Capture the cell that displays the provided text and extract its [X, Y] central coordinate. 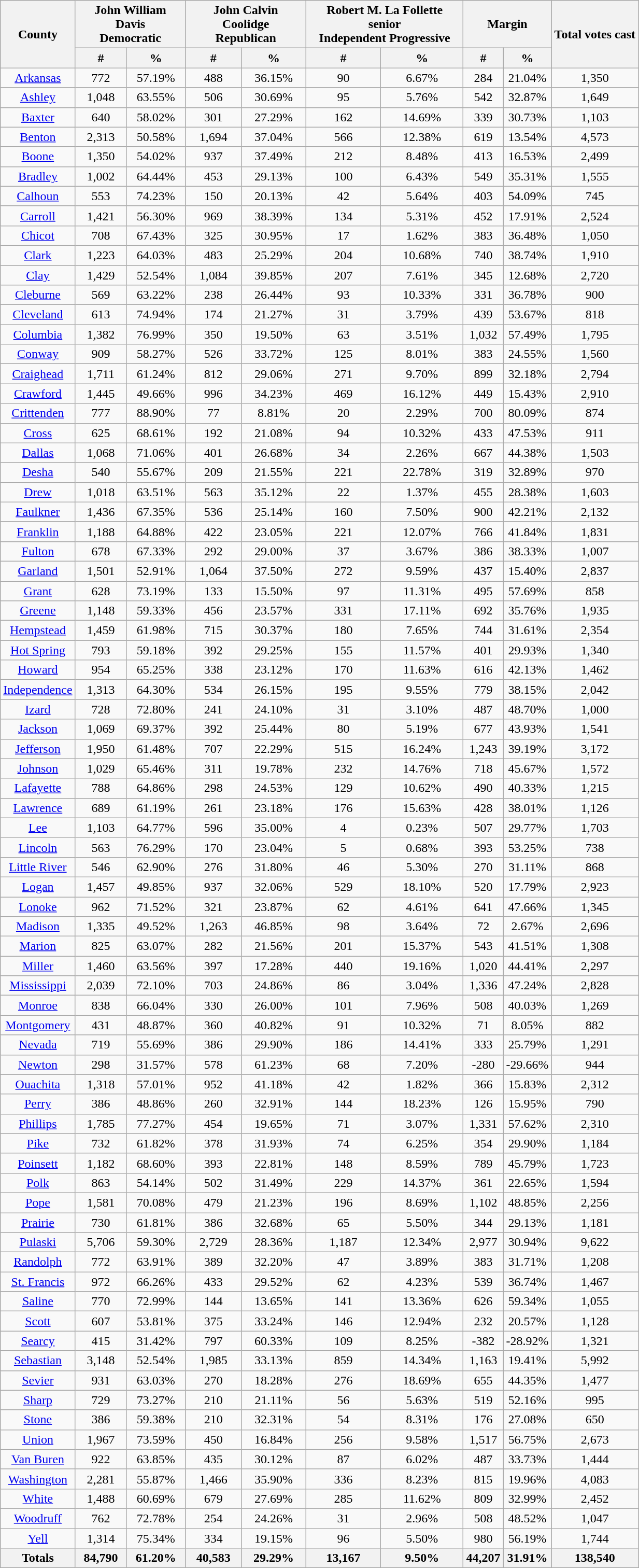
47.53% [528, 433]
2,977 [483, 1242]
1,467 [595, 1282]
Van Buren [38, 1459]
192 [214, 433]
311 [214, 768]
8.01% [422, 354]
732 [101, 1143]
1,488 [101, 1499]
Scott [38, 1321]
1,501 [101, 571]
284 [483, 78]
48.86% [156, 1104]
41.51% [528, 946]
47 [343, 1262]
3,148 [101, 1361]
9,622 [595, 1242]
2,256 [595, 1202]
69.37% [156, 729]
10.33% [422, 295]
8.59% [422, 1163]
15.40% [528, 571]
31.93% [274, 1143]
33.73% [528, 1459]
1,985 [214, 1361]
1,649 [595, 97]
397 [214, 966]
9.59% [422, 571]
11.62% [422, 1499]
899 [483, 374]
21.56% [274, 946]
44.38% [528, 453]
12.34% [422, 1242]
Monroe [38, 1005]
48.85% [528, 1202]
1,703 [595, 828]
Crittenden [38, 413]
95 [343, 97]
49.85% [156, 887]
57.19% [156, 78]
996 [214, 394]
61.82% [156, 1143]
5,992 [595, 1361]
980 [483, 1538]
1,795 [595, 334]
Calhoun [38, 196]
1,477 [595, 1380]
285 [343, 1499]
Craighead [38, 374]
1,436 [101, 512]
Ashley [38, 97]
28.36% [274, 1242]
Sevier [38, 1380]
2,313 [101, 137]
1,321 [595, 1341]
21.11% [274, 1400]
Baxter [38, 117]
35.31% [528, 176]
75.34% [156, 1538]
43.93% [528, 729]
Lafayette [38, 788]
63 [343, 334]
8.05% [528, 1025]
1,064 [214, 571]
6.25% [422, 1143]
17.11% [422, 611]
17.28% [274, 966]
27.29% [274, 117]
25.79% [528, 1045]
22 [343, 492]
2,828 [595, 986]
12.68% [528, 275]
76.99% [156, 334]
874 [595, 413]
30.95% [274, 235]
1,223 [101, 255]
90 [343, 78]
254 [214, 1518]
87 [343, 1459]
Crawford [38, 394]
640 [101, 117]
677 [483, 729]
1,335 [101, 927]
838 [101, 1005]
64.03% [156, 255]
15.95% [528, 1104]
20.57% [528, 1321]
868 [595, 867]
1,503 [595, 453]
Howard [38, 670]
6.43% [422, 176]
31.61% [528, 631]
38.74% [528, 255]
515 [343, 749]
422 [214, 531]
495 [483, 591]
96 [343, 1538]
1,243 [483, 749]
23.18% [274, 808]
53.25% [528, 847]
53.67% [528, 315]
1,208 [595, 1262]
30.69% [274, 97]
543 [483, 946]
23.05% [274, 531]
354 [483, 1143]
40.33% [528, 788]
109 [343, 1341]
32.31% [274, 1420]
435 [214, 1459]
15.63% [422, 808]
22.65% [528, 1183]
55.87% [156, 1479]
744 [483, 631]
55.69% [156, 1045]
Dallas [38, 453]
625 [101, 433]
1,188 [101, 531]
36.74% [528, 1282]
1,263 [214, 927]
18.69% [422, 1380]
502 [214, 1183]
32.18% [528, 374]
162 [343, 117]
36.48% [528, 235]
160 [343, 512]
2,524 [595, 216]
15.83% [528, 1084]
Clark [38, 255]
25.29% [274, 255]
667 [483, 453]
Nevada [38, 1045]
738 [595, 847]
204 [343, 255]
60.33% [274, 1341]
1,555 [595, 176]
72.99% [156, 1301]
1,340 [595, 650]
125 [343, 354]
536 [214, 512]
29.06% [274, 374]
9.70% [422, 374]
431 [101, 1025]
1,102 [483, 1202]
53.81% [156, 1321]
812 [214, 374]
Montgomery [38, 1025]
650 [595, 1420]
578 [214, 1065]
29.29% [274, 1558]
Sharp [38, 1400]
1,313 [101, 690]
31.11% [528, 867]
72.78% [156, 1518]
Little River [38, 867]
23.87% [274, 907]
49.66% [156, 394]
29.00% [274, 551]
32.91% [274, 1104]
3.89% [422, 1262]
1,047 [595, 1518]
61.19% [156, 808]
70.08% [156, 1202]
413 [483, 157]
-29.66% [528, 1065]
Cleveland [38, 315]
33.24% [274, 1321]
63.51% [156, 492]
32.20% [274, 1262]
94 [343, 433]
88.90% [156, 413]
490 [483, 788]
67.35% [156, 512]
Greene [38, 611]
31.49% [274, 1183]
44.41% [528, 966]
64.88% [156, 531]
57.69% [528, 591]
1,950 [101, 749]
1,444 [595, 1459]
45.79% [528, 1163]
93 [343, 295]
65.46% [156, 768]
31.91% [528, 1558]
21.55% [274, 472]
Yell [38, 1538]
46 [343, 867]
Carroll [38, 216]
770 [101, 1301]
238 [214, 295]
2,794 [595, 374]
456 [214, 611]
66.26% [156, 1282]
1,462 [595, 670]
766 [483, 531]
44.35% [528, 1380]
345 [483, 275]
24.86% [274, 986]
63.91% [156, 1262]
46.85% [274, 927]
12.07% [422, 531]
1,048 [101, 97]
19.96% [528, 1479]
64.44% [156, 176]
1,055 [595, 1301]
45.67% [528, 768]
31.57% [156, 1065]
Independence [38, 690]
126 [483, 1104]
Woodruff [38, 1518]
1,744 [595, 1538]
13,167 [343, 1558]
4.23% [422, 1282]
61.81% [156, 1222]
779 [483, 690]
209 [214, 472]
150 [214, 196]
2,297 [595, 966]
86 [343, 986]
2,720 [595, 275]
Sebastian [38, 1361]
729 [101, 1400]
1,020 [483, 966]
63.22% [156, 295]
449 [483, 394]
745 [595, 196]
71.52% [156, 907]
64.86% [156, 788]
39.19% [528, 749]
26.00% [274, 1005]
73.27% [156, 1400]
1,517 [483, 1439]
33.13% [274, 1361]
30.94% [528, 1242]
8.81% [274, 413]
1,572 [595, 768]
2,312 [595, 1084]
815 [483, 1479]
76.29% [156, 847]
777 [101, 413]
13.54% [528, 137]
Madison [38, 927]
339 [483, 117]
207 [343, 275]
18.10% [422, 887]
1,007 [595, 551]
569 [101, 295]
Boone [38, 157]
55.67% [156, 472]
40.03% [528, 1005]
19.50% [274, 334]
18.28% [274, 1380]
59.30% [156, 1242]
1,126 [595, 808]
793 [101, 650]
180 [343, 631]
3.67% [422, 551]
Garland [38, 571]
Pulaski [38, 1242]
260 [214, 1104]
1,148 [101, 611]
292 [214, 551]
540 [101, 472]
375 [214, 1321]
9.55% [422, 690]
0.68% [422, 847]
546 [101, 867]
38.15% [528, 690]
5 [343, 847]
29.52% [274, 1282]
Prairie [38, 1222]
25.44% [274, 729]
818 [595, 315]
5.64% [422, 196]
1,002 [101, 176]
97 [343, 591]
859 [343, 1361]
14.69% [422, 117]
Searcy [38, 1341]
Lawrence [38, 808]
11.31% [422, 591]
98 [343, 927]
428 [483, 808]
Washington [38, 1479]
5.63% [422, 1400]
19.16% [422, 966]
366 [483, 1084]
325 [214, 235]
1,069 [101, 729]
23.12% [274, 670]
962 [101, 907]
488 [214, 78]
3.07% [422, 1124]
67.43% [156, 235]
730 [101, 1222]
10.68% [422, 255]
63.55% [156, 97]
1,694 [214, 137]
77.27% [156, 1124]
186 [343, 1045]
700 [483, 413]
453 [214, 176]
2,499 [595, 157]
8.31% [422, 1420]
7.61% [422, 275]
56.75% [528, 1439]
49.52% [156, 927]
1,382 [101, 334]
7.65% [422, 631]
360 [214, 1025]
1,032 [483, 334]
13.65% [274, 1301]
858 [595, 591]
1,314 [101, 1538]
613 [101, 315]
30.12% [274, 1459]
972 [101, 1282]
Pike [38, 1143]
Columbia [38, 334]
Izard [38, 709]
616 [483, 670]
44,207 [483, 1558]
692 [483, 611]
261 [214, 808]
Arkansas [38, 78]
37.49% [274, 157]
37.50% [274, 571]
790 [595, 1104]
1,831 [595, 531]
378 [214, 1143]
67.33% [156, 551]
549 [483, 176]
Cleburne [38, 295]
Pope [38, 1202]
47.66% [528, 907]
61.20% [156, 1558]
32.87% [528, 97]
80.09% [528, 413]
Robert M. La Follette seniorIndependent Progressive [385, 24]
Lonoke [38, 907]
10.62% [422, 788]
863 [101, 1183]
338 [214, 670]
2,281 [101, 1479]
62.90% [156, 867]
24.53% [274, 788]
73.19% [156, 591]
14.41% [422, 1045]
2,310 [595, 1124]
31.80% [274, 867]
1,723 [595, 1163]
1,181 [595, 1222]
32.99% [528, 1499]
65 [343, 1222]
1,345 [595, 907]
708 [101, 235]
1,318 [101, 1084]
1,182 [101, 1163]
256 [343, 1439]
56.19% [528, 1538]
Mississippi [38, 986]
17.79% [528, 887]
59.18% [156, 650]
Polk [38, 1183]
84,790 [101, 1558]
5.30% [422, 867]
4 [343, 828]
Margin [507, 24]
1,269 [595, 1005]
16.84% [274, 1439]
455 [483, 492]
Conway [38, 354]
566 [343, 137]
35.76% [528, 611]
35.00% [274, 828]
Perry [38, 1104]
17.91% [528, 216]
7.50% [422, 512]
48.70% [528, 709]
1,581 [101, 1202]
146 [343, 1321]
32.89% [528, 472]
19.65% [274, 1124]
Union [38, 1439]
35.12% [274, 492]
542 [483, 97]
519 [483, 1400]
7.96% [422, 1005]
11.57% [422, 650]
41.18% [274, 1084]
212 [343, 157]
8.25% [422, 1341]
32.68% [274, 1222]
Johnson [38, 768]
6.67% [422, 78]
797 [214, 1341]
100 [343, 176]
415 [101, 1341]
440 [343, 966]
32.06% [274, 887]
1,068 [101, 453]
529 [343, 887]
8.48% [422, 157]
2,923 [595, 887]
42.21% [528, 512]
40.82% [274, 1025]
91 [343, 1025]
57.49% [528, 334]
479 [214, 1202]
719 [101, 1045]
707 [214, 749]
14.34% [422, 1361]
Hempstead [38, 631]
5.76% [422, 97]
Stone [38, 1420]
Chicot [38, 235]
Ouachita [38, 1084]
319 [483, 472]
1,291 [595, 1045]
1,184 [595, 1143]
1,029 [101, 768]
57.01% [156, 1084]
718 [483, 768]
Marion [38, 946]
24.26% [274, 1518]
3,172 [595, 749]
38.01% [528, 808]
63.85% [156, 1459]
133 [214, 591]
64.30% [156, 690]
County [38, 34]
68.60% [156, 1163]
539 [483, 1282]
36.78% [528, 295]
201 [343, 946]
9.50% [422, 1558]
26.68% [274, 453]
3.04% [422, 986]
25.14% [274, 512]
54.14% [156, 1183]
54.02% [156, 157]
3.51% [422, 334]
26.44% [274, 295]
56 [343, 1400]
655 [483, 1380]
20 [343, 413]
61.24% [156, 374]
74 [343, 1143]
68.61% [156, 433]
626 [483, 1301]
38.33% [528, 551]
38.39% [274, 216]
11.63% [422, 670]
526 [214, 354]
762 [101, 1518]
50.58% [156, 137]
1,050 [595, 235]
64.77% [156, 828]
450 [214, 1439]
Franklin [38, 531]
1,336 [483, 986]
28.38% [528, 492]
42.13% [528, 670]
Randolph [38, 1262]
17 [343, 235]
4.61% [422, 907]
27.69% [274, 1499]
13.36% [422, 1301]
282 [214, 946]
2,452 [595, 1499]
788 [101, 788]
20.13% [274, 196]
1,308 [595, 946]
16.53% [528, 157]
68 [343, 1065]
5.19% [422, 729]
1,459 [101, 631]
4,083 [595, 1479]
1,935 [595, 611]
2,673 [595, 1439]
1,910 [595, 255]
944 [595, 1065]
St. Francis [38, 1282]
74.23% [156, 196]
911 [595, 433]
679 [214, 1499]
301 [214, 117]
134 [343, 216]
23.04% [274, 847]
John Calvin CoolidgeRepublican [246, 24]
5,706 [101, 1242]
2,696 [595, 927]
334 [214, 1538]
19.15% [274, 1538]
54 [343, 1420]
2,729 [214, 1242]
19.41% [528, 1361]
14.76% [422, 768]
241 [214, 709]
80 [343, 729]
Totals [38, 1558]
954 [101, 670]
2.26% [422, 453]
2,042 [595, 690]
61.98% [156, 631]
689 [101, 808]
34.23% [274, 394]
483 [214, 255]
715 [214, 631]
21.04% [528, 78]
2.29% [422, 413]
29.77% [528, 828]
-28.92% [528, 1341]
454 [214, 1124]
1,128 [595, 1321]
952 [214, 1084]
14.37% [422, 1183]
8.23% [422, 1479]
40,583 [214, 1558]
336 [343, 1479]
48.87% [156, 1025]
439 [483, 315]
3.10% [422, 709]
54.09% [528, 196]
1,215 [595, 788]
22.78% [422, 472]
437 [483, 571]
21.27% [274, 315]
361 [483, 1183]
195 [343, 690]
2,132 [595, 512]
Cross [38, 433]
196 [343, 1202]
174 [214, 315]
31.71% [528, 1262]
995 [595, 1400]
825 [101, 946]
Desha [38, 472]
30.37% [274, 631]
1,084 [214, 275]
Benton [38, 137]
4,573 [595, 137]
72.80% [156, 709]
1.37% [422, 492]
607 [101, 1321]
Hot Spring [38, 650]
Bradley [38, 176]
21.23% [274, 1202]
469 [343, 394]
24.10% [274, 709]
520 [483, 887]
47.24% [528, 986]
740 [483, 255]
63.56% [156, 966]
534 [214, 690]
33.72% [274, 354]
1,421 [101, 216]
138,540 [595, 1558]
15.50% [274, 591]
1,445 [101, 394]
553 [101, 196]
-382 [483, 1341]
5.31% [422, 216]
12.38% [422, 137]
1,331 [483, 1124]
703 [214, 986]
Phillips [38, 1124]
Total votes cast [595, 34]
37 [343, 551]
8.69% [422, 1202]
1,466 [214, 1479]
2.67% [528, 927]
Jackson [38, 729]
2.96% [422, 1518]
74.94% [156, 315]
16.12% [422, 394]
Lee [38, 828]
57.62% [528, 1124]
56.30% [156, 216]
23.57% [274, 611]
-280 [483, 1065]
506 [214, 97]
27.08% [528, 1420]
Drew [38, 492]
7.20% [422, 1065]
Newton [38, 1065]
36.15% [274, 78]
26.15% [274, 690]
58.27% [156, 354]
White [38, 1499]
15.43% [528, 394]
2,354 [595, 631]
Miller [38, 966]
333 [483, 1045]
61.48% [156, 749]
101 [343, 1005]
141 [343, 1301]
72.10% [156, 986]
678 [101, 551]
2,039 [101, 986]
16.24% [422, 749]
73.59% [156, 1439]
41.84% [528, 531]
24.55% [528, 354]
922 [101, 1459]
Logan [38, 887]
18.23% [422, 1104]
628 [101, 591]
6.02% [422, 1459]
Jefferson [38, 749]
48.52% [528, 1518]
1,429 [101, 275]
789 [483, 1163]
272 [343, 571]
1,541 [595, 729]
229 [343, 1183]
728 [101, 709]
389 [214, 1262]
1,457 [101, 887]
350 [214, 334]
72 [483, 927]
1,560 [595, 354]
129 [343, 788]
22.29% [274, 749]
Saline [38, 1301]
0.23% [422, 828]
1,018 [101, 492]
1.62% [422, 235]
1,163 [483, 1361]
John William Davis Democratic [131, 24]
21.08% [274, 433]
31.42% [156, 1341]
52.16% [528, 1400]
12.94% [422, 1321]
63.07% [156, 946]
Fulton [38, 551]
1,000 [595, 709]
34 [343, 453]
970 [595, 472]
619 [483, 137]
882 [595, 1025]
71.06% [156, 453]
1,967 [101, 1439]
2,910 [595, 394]
2,837 [595, 571]
3.79% [422, 315]
641 [483, 907]
30.73% [528, 117]
596 [214, 828]
9.58% [422, 1439]
Poinsett [38, 1163]
58.02% [156, 117]
403 [483, 196]
Lincoln [38, 847]
452 [483, 216]
59.38% [156, 1420]
66.04% [156, 1005]
1,711 [101, 374]
271 [343, 374]
39.85% [274, 275]
321 [214, 907]
Grant [38, 591]
1,603 [595, 492]
22.81% [274, 1163]
330 [214, 1005]
1.82% [422, 1084]
1,460 [101, 966]
15.37% [422, 946]
29.25% [274, 650]
909 [101, 354]
63.03% [156, 1380]
60.69% [156, 1499]
61.23% [274, 1065]
59.34% [528, 1301]
931 [101, 1380]
969 [214, 216]
52.91% [156, 571]
809 [483, 1499]
19.78% [274, 768]
65.25% [156, 670]
Faulkner [38, 512]
Clay [38, 275]
148 [343, 1163]
37.04% [274, 137]
1,187 [343, 1242]
507 [483, 828]
35.90% [274, 1479]
3.64% [422, 927]
59.33% [156, 611]
155 [343, 650]
29.93% [528, 650]
1,594 [595, 1183]
77 [214, 413]
344 [483, 1222]
1,785 [101, 1124]
